Pinpoint the cell where the given text exists, returning its [X, Y] midpoint coordinate. 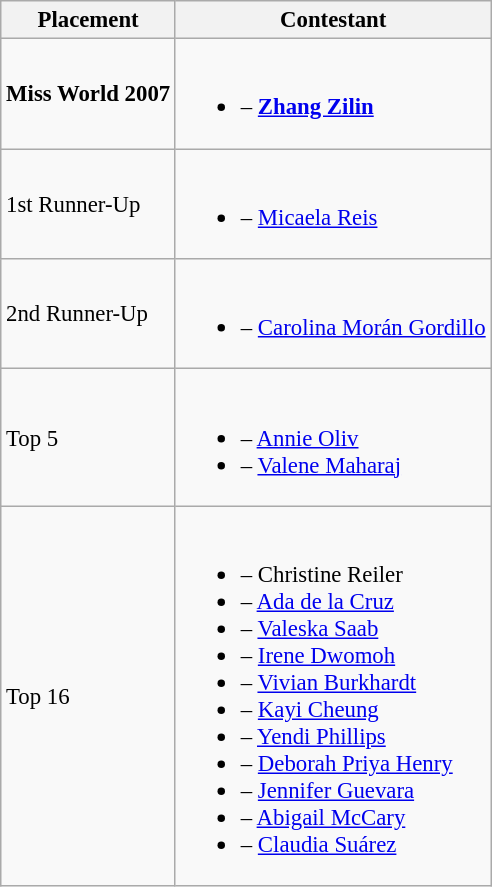
2nd Runner-Up [88, 314]
Contestant [332, 20]
Top 16 [88, 696]
– Annie Oliv – Valene Maharaj [332, 438]
Top 5 [88, 438]
Miss World 2007 [88, 94]
– Carolina Morán Gordillo [332, 314]
1st Runner-Up [88, 204]
Placement [88, 20]
– Micaela Reis [332, 204]
– Zhang Zilin [332, 94]
